Pinpoint the cell where the given text exists, returning its (x, y) midpoint coordinate. 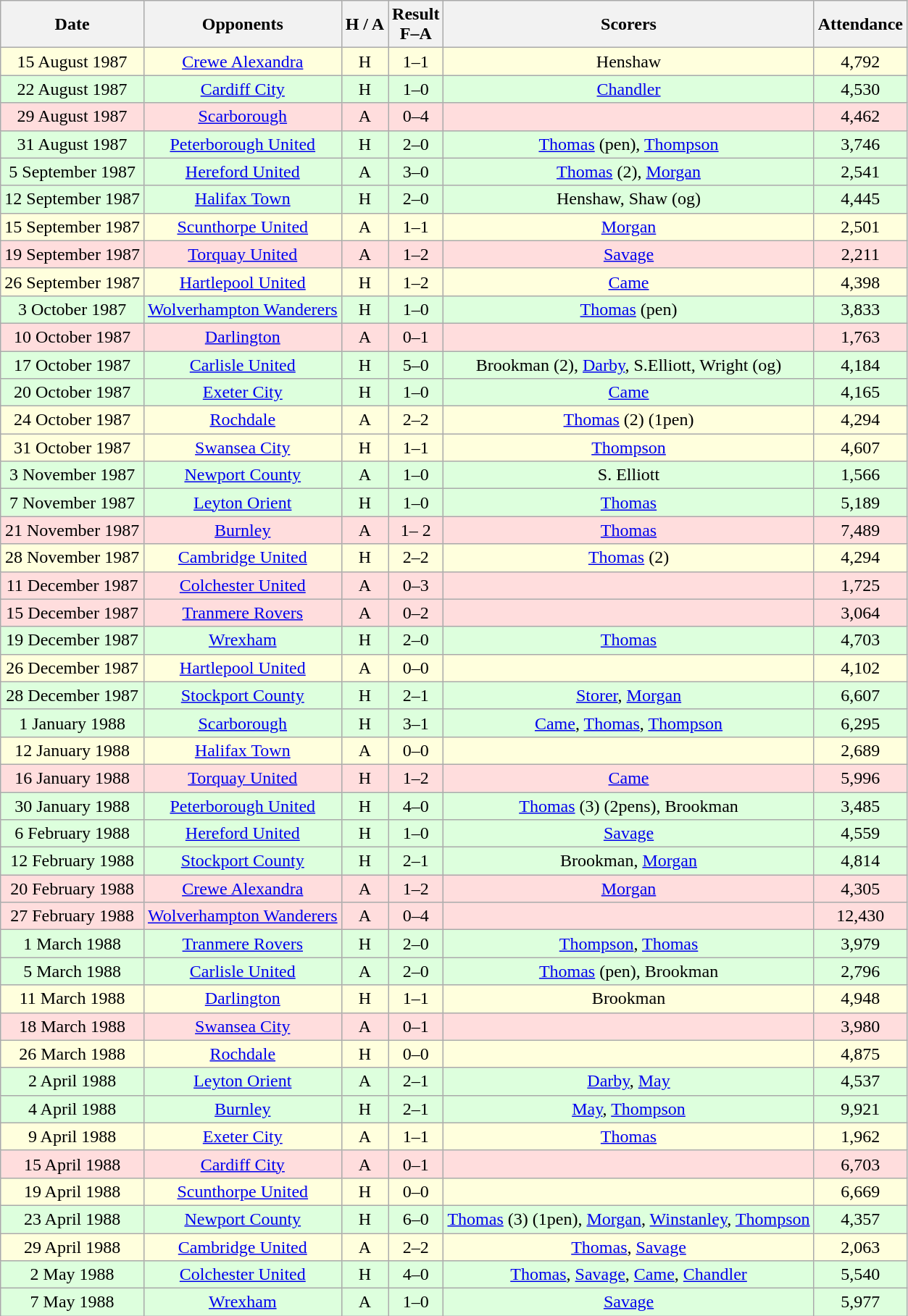
27 February 1988 (72, 916)
Thomas, Savage, Came, Chandler (629, 1275)
Thomas (3) (1pen), Morgan, Winstanley, Thompson (629, 1219)
21 November 1987 (72, 530)
4,792 (860, 62)
10 October 1987 (72, 337)
S. Elliott (629, 475)
Scorers (629, 25)
26 December 1987 (72, 668)
6,703 (860, 1164)
Attendance (860, 25)
15 September 1987 (72, 227)
26 September 1987 (72, 282)
7 May 1988 (72, 1302)
4,559 (860, 834)
2,063 (860, 1246)
4,537 (860, 1081)
5,977 (860, 1302)
Brookman (629, 999)
26 March 1988 (72, 1054)
Thomas (2), Morgan (629, 172)
11 December 1987 (72, 585)
Henshaw (629, 62)
Brookman, Morgan (629, 861)
4 April 1988 (72, 1109)
Chandler (629, 89)
9 April 1988 (72, 1136)
29 August 1987 (72, 117)
3,485 (860, 806)
12 September 1987 (72, 199)
5,189 (860, 503)
2,689 (860, 750)
16 January 1988 (72, 778)
4,305 (860, 889)
31 October 1987 (72, 448)
2,796 (860, 971)
Opponents (242, 25)
15 April 1988 (72, 1164)
4,462 (860, 117)
0–3 (416, 585)
29 April 1988 (72, 1246)
6,607 (860, 695)
3–1 (416, 723)
6,669 (860, 1191)
4,875 (860, 1054)
7 November 1987 (72, 503)
3 October 1987 (72, 309)
Thomas, Savage (629, 1246)
12,430 (860, 916)
17 October 1987 (72, 364)
24 October 1987 (72, 420)
5–0 (416, 364)
4,607 (860, 448)
2,541 (860, 172)
1– 2 (416, 530)
Brookman (2), Darby, S.Elliott, Wright (og) (629, 364)
22 August 1987 (72, 89)
12 January 1988 (72, 750)
Date (72, 25)
3,979 (860, 944)
12 February 1988 (72, 861)
20 February 1988 (72, 889)
1 January 1988 (72, 723)
4,703 (860, 640)
Thompson (629, 448)
19 April 1988 (72, 1191)
3,833 (860, 309)
Thomas (2) (1pen) (629, 420)
1,566 (860, 475)
15 August 1987 (72, 62)
Darby, May (629, 1081)
15 December 1987 (72, 613)
28 November 1987 (72, 558)
1 March 1988 (72, 944)
Came, Thomas, Thompson (629, 723)
28 December 1987 (72, 695)
31 August 1987 (72, 144)
4,102 (860, 668)
1,725 (860, 585)
3–0 (416, 172)
3 November 1987 (72, 475)
4,530 (860, 89)
Thomas (3) (2pens), Brookman (629, 806)
5,996 (860, 778)
2,501 (860, 227)
4,948 (860, 999)
6,295 (860, 723)
6 February 1988 (72, 834)
Thomas (2) (629, 558)
Henshaw, Shaw (og) (629, 199)
23 April 1988 (72, 1219)
0–2 (416, 613)
3,980 (860, 1026)
4,398 (860, 282)
2,211 (860, 254)
4,357 (860, 1219)
Storer, Morgan (629, 695)
3,064 (860, 613)
ResultF–A (416, 25)
5 September 1987 (72, 172)
1,962 (860, 1136)
Thomas (pen), Thompson (629, 144)
5 March 1988 (72, 971)
May, Thompson (629, 1109)
5,540 (860, 1275)
H / A (365, 25)
4,184 (860, 364)
Thomas (pen) (629, 309)
9,921 (860, 1109)
20 October 1987 (72, 393)
Thomas (pen), Brookman (629, 971)
6–0 (416, 1219)
11 March 1988 (72, 999)
4,445 (860, 199)
2 May 1988 (72, 1275)
18 March 1988 (72, 1026)
19 September 1987 (72, 254)
1,763 (860, 337)
4,814 (860, 861)
2 April 1988 (72, 1081)
3,746 (860, 144)
30 January 1988 (72, 806)
19 December 1987 (72, 640)
Thompson, Thomas (629, 944)
4,165 (860, 393)
7,489 (860, 530)
